Capture the cell that displays the provided text and extract its (x, y) central coordinate. 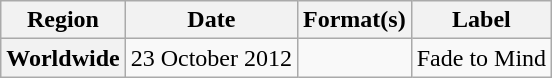
Label (481, 20)
23 October 2012 (211, 58)
Region (63, 20)
Fade to Mind (481, 58)
Worldwide (63, 58)
Date (211, 20)
Format(s) (355, 20)
